Return the [X, Y] coordinate for the center point of the cell that contains the specified text.  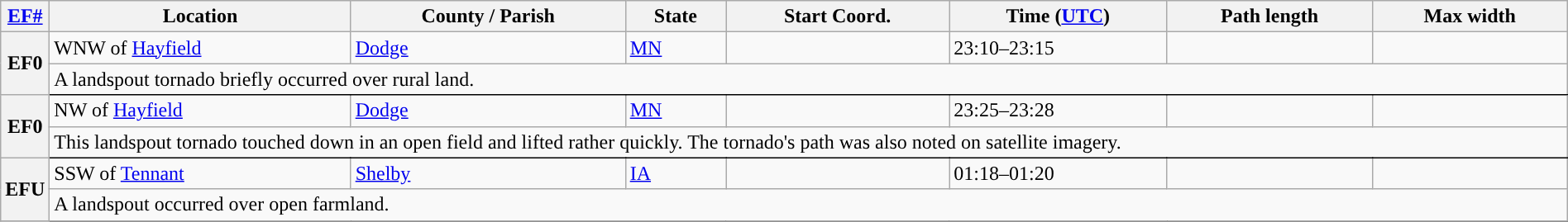
Start Coord. [838, 17]
Time (UTC) [1059, 17]
01:18–01:20 [1059, 173]
23:10–23:15 [1059, 48]
IA [675, 173]
County / Parish [488, 17]
WNW of Hayfield [200, 48]
Path length [1270, 17]
This landspout tornado touched down in an open field and lifted rather quickly. The tornado's path was also noted on satellite imagery. [809, 142]
A landspout tornado briefly occurred over rural land. [809, 79]
State [675, 17]
SSW of Tennant [200, 173]
23:25–23:28 [1059, 111]
Location [200, 17]
Max width [1470, 17]
NW of Hayfield [200, 111]
EF# [25, 17]
A landspout occurred over open farmland. [809, 205]
EFU [25, 189]
Shelby [488, 173]
